Find where the given text appears and provide that cell's center as [X, Y] coordinate. 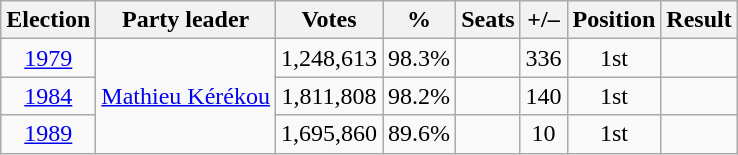
89.6% [420, 134]
1,695,860 [328, 134]
Election [48, 20]
Result [699, 20]
140 [544, 96]
Seats [488, 20]
1984 [48, 96]
98.2% [420, 96]
10 [544, 134]
1,811,808 [328, 96]
Mathieu Kérékou [186, 96]
1,248,613 [328, 58]
336 [544, 58]
1979 [48, 58]
% [420, 20]
+/– [544, 20]
Votes [328, 20]
Party leader [186, 20]
1989 [48, 134]
98.3% [420, 58]
Position [614, 20]
